Identify which cell holds the provided text, then report its [X, Y] central coordinate. 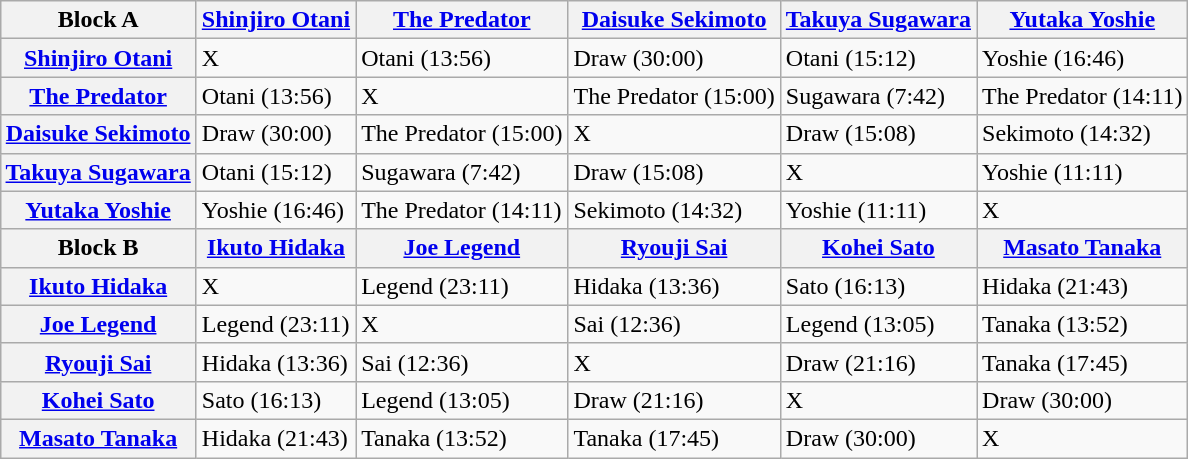
Block B [98, 248]
Block A [98, 20]
